Capture the cell that displays the provided text and extract its (X, Y) central coordinate. 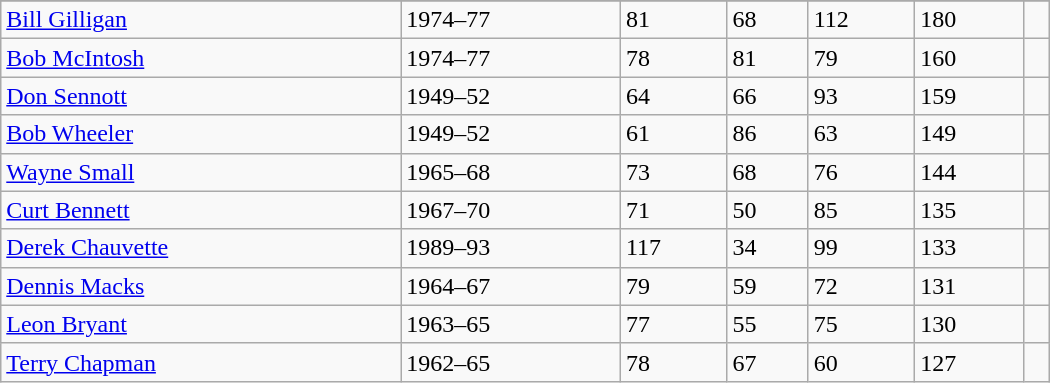
72 (862, 286)
55 (768, 324)
Don Sennott (201, 96)
Bob Wheeler (201, 134)
Derek Chauvette (201, 248)
Wayne Small (201, 172)
1962–65 (511, 362)
1963–65 (511, 324)
1964–67 (511, 286)
60 (862, 362)
99 (862, 248)
130 (970, 324)
71 (674, 210)
Bill Gilligan (201, 20)
1989–93 (511, 248)
67 (768, 362)
1965–68 (511, 172)
85 (862, 210)
73 (674, 172)
127 (970, 362)
Curt Bennett (201, 210)
50 (768, 210)
112 (862, 20)
77 (674, 324)
Terry Chapman (201, 362)
Bob McIntosh (201, 58)
59 (768, 286)
144 (970, 172)
Leon Bryant (201, 324)
76 (862, 172)
1967–70 (511, 210)
159 (970, 96)
75 (862, 324)
86 (768, 134)
63 (862, 134)
93 (862, 96)
131 (970, 286)
64 (674, 96)
61 (674, 134)
149 (970, 134)
135 (970, 210)
180 (970, 20)
66 (768, 96)
160 (970, 58)
117 (674, 248)
34 (768, 248)
133 (970, 248)
Dennis Macks (201, 286)
